Extract the [x, y] coordinate from the center of the cell holding the provided text.  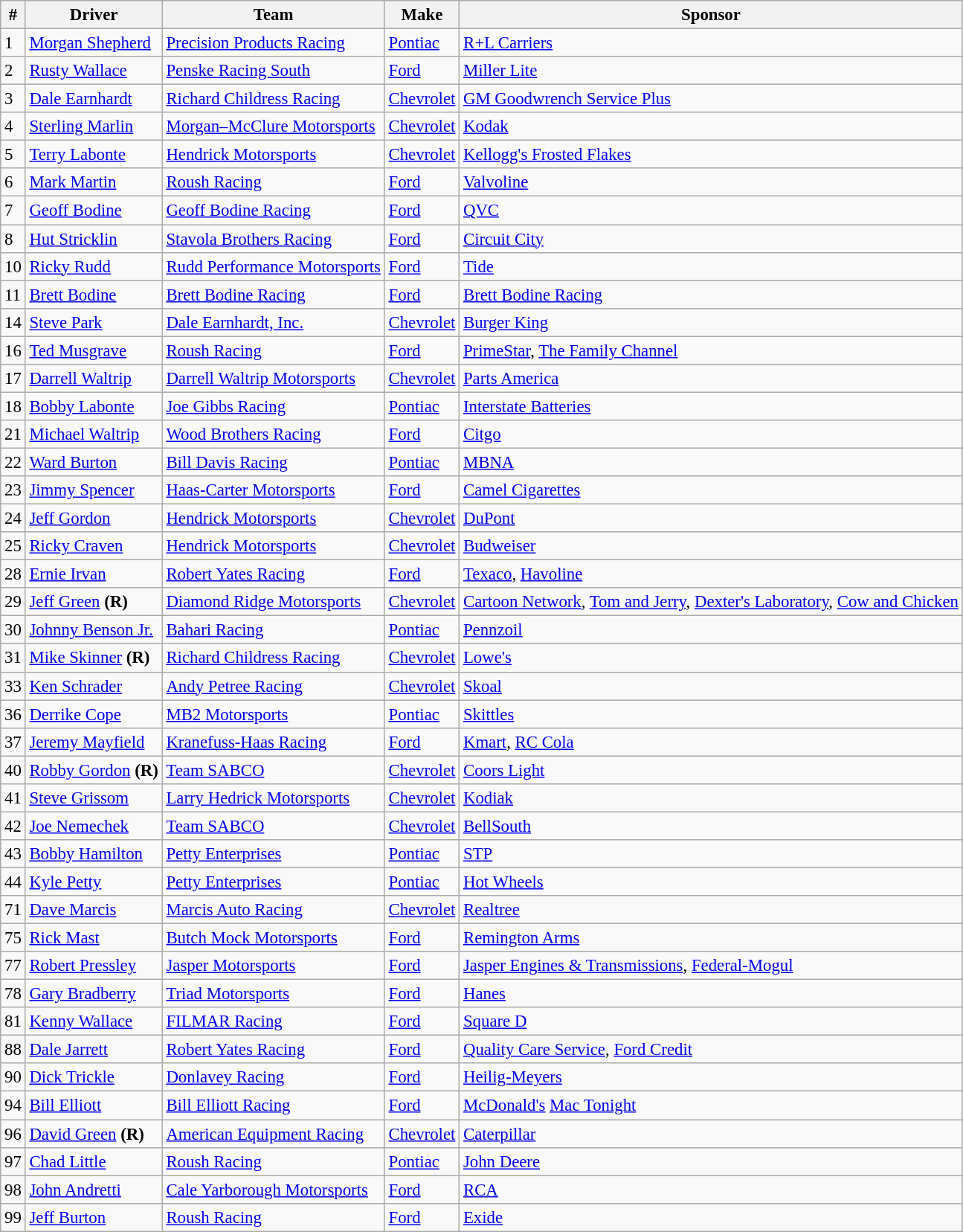
Dale Earnhardt [94, 99]
2 [13, 71]
3 [13, 99]
30 [13, 630]
75 [13, 938]
99 [13, 1217]
16 [13, 350]
78 [13, 994]
Camel Cigarettes [711, 490]
BellSouth [711, 826]
Skoal [711, 686]
81 [13, 1021]
Texaco, Havoline [711, 574]
Dave Marcis [94, 910]
American Equipment Racing [274, 1134]
GM Goodwrench Service Plus [711, 99]
John Deere [711, 1161]
Morgan Shepherd [94, 43]
Kranefuss-Haas Racing [274, 742]
Heilig-Meyers [711, 1078]
Sponsor [711, 15]
RCA [711, 1190]
Geoff Bodine [94, 211]
Interstate Batteries [711, 406]
Terry Labonte [94, 155]
1 [13, 43]
Jeremy Mayfield [94, 742]
Remington Arms [711, 938]
4 [13, 126]
Dale Earnhardt, Inc. [274, 322]
Jimmy Spencer [94, 490]
Valvoline [711, 182]
Lowe's [711, 658]
Mike Skinner (R) [94, 658]
44 [13, 882]
John Andretti [94, 1190]
25 [13, 546]
Butch Mock Motorsports [274, 938]
Pennzoil [711, 630]
7 [13, 211]
FILMAR Racing [274, 1021]
Rick Mast [94, 938]
Jeff Green (R) [94, 602]
QVC [711, 211]
90 [13, 1078]
94 [13, 1106]
Rudd Performance Motorsports [274, 266]
Wood Brothers Racing [274, 434]
Hanes [711, 994]
Ken Schrader [94, 686]
Joe Gibbs Racing [274, 406]
Penske Racing South [274, 71]
Square D [711, 1021]
Larry Hedrick Motorsports [274, 798]
77 [13, 966]
42 [13, 826]
Kyle Petty [94, 882]
Darrell Waltrip Motorsports [274, 379]
Kodiak [711, 798]
88 [13, 1050]
23 [13, 490]
Budweiser [711, 546]
96 [13, 1134]
David Green (R) [94, 1134]
Joe Nemechek [94, 826]
Jasper Engines & Transmissions, Federal-Mogul [711, 966]
36 [13, 714]
Bobby Hamilton [94, 854]
Robby Gordon (R) [94, 770]
Stavola Brothers Racing [274, 239]
Kellogg's Frosted Flakes [711, 155]
MB2 Motorsports [274, 714]
Triad Motorsports [274, 994]
71 [13, 910]
Caterpillar [711, 1134]
17 [13, 379]
Michael Waltrip [94, 434]
Sterling Marlin [94, 126]
Circuit City [711, 239]
Hot Wheels [711, 882]
Kodak [711, 126]
Realtree [711, 910]
Diamond Ridge Motorsports [274, 602]
31 [13, 658]
Steve Park [94, 322]
McDonald's Mac Tonight [711, 1106]
21 [13, 434]
Make [422, 15]
Citgo [711, 434]
Jasper Motorsports [274, 966]
Dale Jarrett [94, 1050]
11 [13, 295]
Bahari Racing [274, 630]
Exide [711, 1217]
Chad Little [94, 1161]
Morgan–McClure Motorsports [274, 126]
14 [13, 322]
Brett Bodine [94, 295]
Geoff Bodine Racing [274, 211]
Marcis Auto Racing [274, 910]
Ernie Irvan [94, 574]
# [13, 15]
Miller Lite [711, 71]
Cale Yarborough Motorsports [274, 1190]
Jeff Gordon [94, 519]
Hut Stricklin [94, 239]
98 [13, 1190]
37 [13, 742]
PrimeStar, The Family Channel [711, 350]
Rusty Wallace [94, 71]
Haas-Carter Motorsports [274, 490]
Precision Products Racing [274, 43]
MBNA [711, 462]
43 [13, 854]
Burger King [711, 322]
Parts America [711, 379]
Bill Elliott [94, 1106]
Jeff Burton [94, 1217]
Kmart, RC Cola [711, 742]
Skittles [711, 714]
Johnny Benson Jr. [94, 630]
Quality Care Service, Ford Credit [711, 1050]
Ward Burton [94, 462]
Robert Pressley [94, 966]
97 [13, 1161]
18 [13, 406]
5 [13, 155]
Kenny Wallace [94, 1021]
29 [13, 602]
Donlavey Racing [274, 1078]
41 [13, 798]
Bill Elliott Racing [274, 1106]
8 [13, 239]
Ted Musgrave [94, 350]
Ricky Craven [94, 546]
DuPont [711, 519]
Team [274, 15]
R+L Carriers [711, 43]
Darrell Waltrip [94, 379]
22 [13, 462]
Driver [94, 15]
Ricky Rudd [94, 266]
28 [13, 574]
Andy Petree Racing [274, 686]
Mark Martin [94, 182]
24 [13, 519]
6 [13, 182]
Bobby Labonte [94, 406]
Dick Trickle [94, 1078]
10 [13, 266]
Gary Bradberry [94, 994]
Derrike Cope [94, 714]
Tide [711, 266]
Cartoon Network, Tom and Jerry, Dexter's Laboratory, Cow and Chicken [711, 602]
Steve Grissom [94, 798]
40 [13, 770]
Coors Light [711, 770]
Bill Davis Racing [274, 462]
STP [711, 854]
33 [13, 686]
